Locate the cell with the specified text and output its (X, Y) center coordinate. 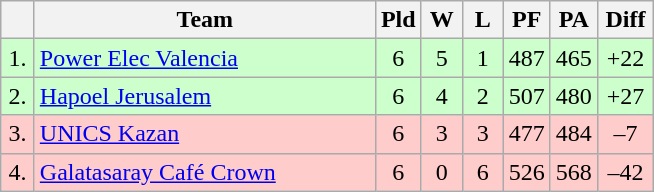
484 (574, 134)
568 (574, 172)
Pld (398, 20)
526 (526, 172)
465 (574, 58)
4. (18, 172)
UNICS Kazan (204, 134)
W (442, 20)
480 (574, 96)
Galatasaray Café Crown (204, 172)
1 (482, 58)
2. (18, 96)
3. (18, 134)
Team (204, 20)
–7 (625, 134)
–42 (625, 172)
Diff (625, 20)
PA (574, 20)
L (482, 20)
2 (482, 96)
507 (526, 96)
487 (526, 58)
1. (18, 58)
0 (442, 172)
Hapoel Jerusalem (204, 96)
+22 (625, 58)
PF (526, 20)
4 (442, 96)
+27 (625, 96)
Power Elec Valencia (204, 58)
477 (526, 134)
5 (442, 58)
